Output the [x, y] coordinate of the center of the cell containing the given text.  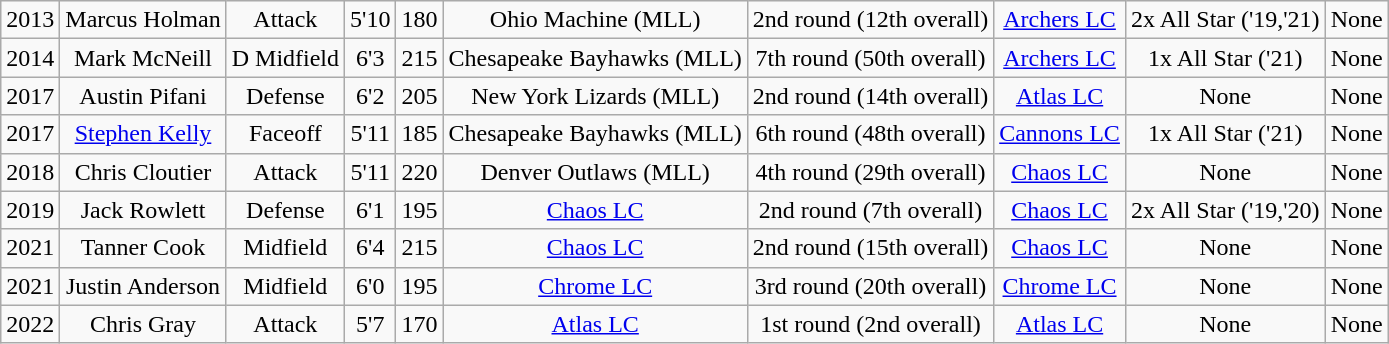
5'7 [370, 324]
Mark McNeill [143, 58]
Tanner Cook [143, 248]
Stephen Kelly [143, 134]
New York Lizards (MLL) [595, 96]
2014 [30, 58]
Denver Outlaws (MLL) [595, 172]
7th round (50th overall) [870, 58]
6'2 [370, 96]
6th round (48th overall) [870, 134]
2nd round (7th overall) [870, 210]
5'10 [370, 20]
Chris Gray [143, 324]
6'1 [370, 210]
4th round (29th overall) [870, 172]
2x All Star ('19,'20) [1225, 210]
2013 [30, 20]
Ohio Machine (MLL) [595, 20]
Jack Rowlett [143, 210]
D Midfield [285, 58]
2nd round (14th overall) [870, 96]
2nd round (12th overall) [870, 20]
2019 [30, 210]
Cannons LC [1060, 134]
185 [420, 134]
Marcus Holman [143, 20]
220 [420, 172]
6'4 [370, 248]
2nd round (15th overall) [870, 248]
2x All Star ('19,'21) [1225, 20]
2022 [30, 324]
170 [420, 324]
205 [420, 96]
2018 [30, 172]
3rd round (20th overall) [870, 286]
1st round (2nd overall) [870, 324]
Justin Anderson [143, 286]
Faceoff [285, 134]
6'0 [370, 286]
Chris Cloutier [143, 172]
180 [420, 20]
6'3 [370, 58]
Austin Pifani [143, 96]
